Capture the cell that displays the provided text and extract its [X, Y] central coordinate. 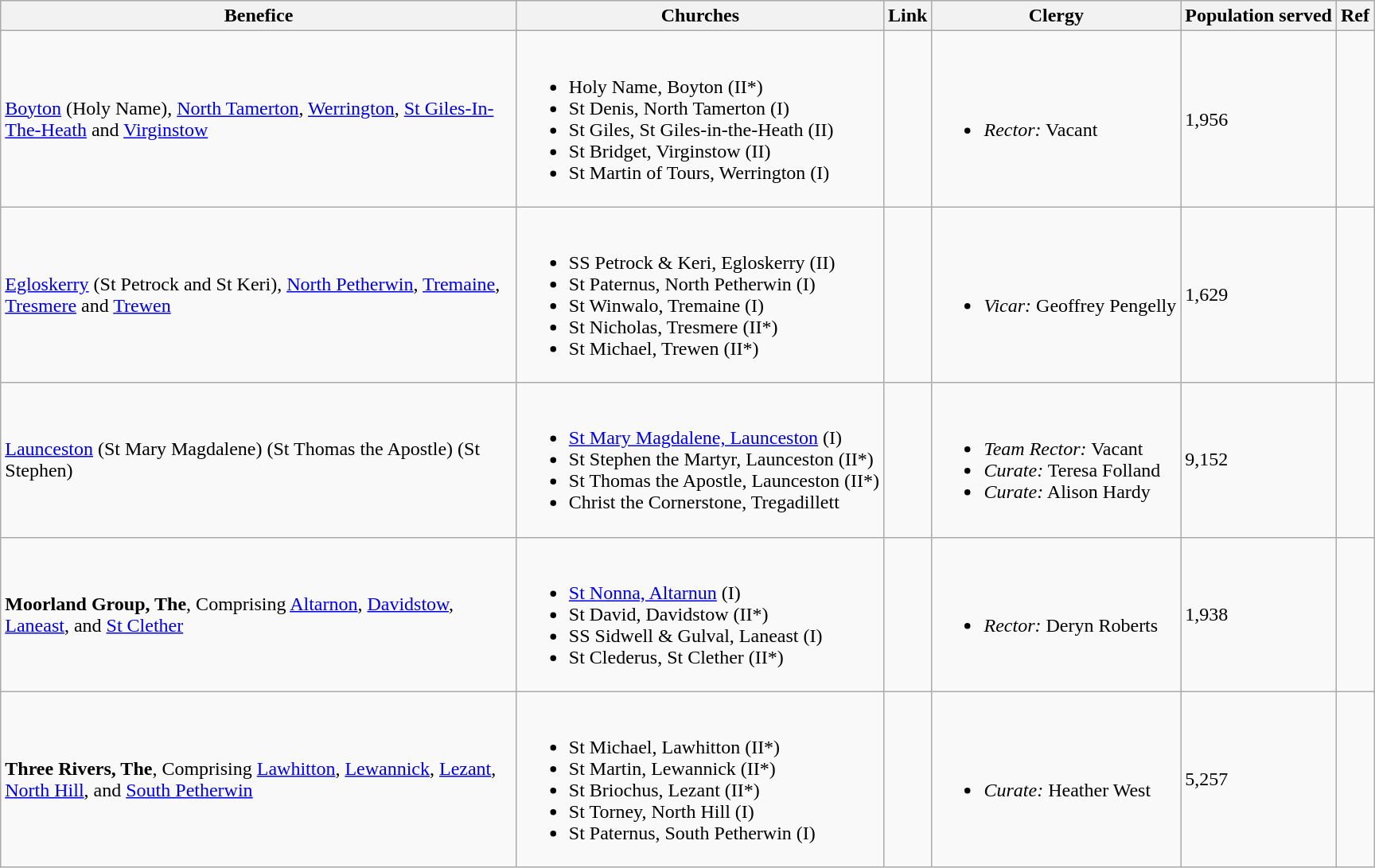
Moorland Group, The, Comprising Altarnon, Davidstow, Laneast, and St Clether [259, 614]
Egloskerry (St Petrock and St Keri), North Petherwin, Tremaine, Tresmere and Trewen [259, 294]
SS Petrock & Keri, Egloskerry (II)St Paternus, North Petherwin (I)St Winwalo, Tremaine (I)St Nicholas, Tresmere (II*)St Michael, Trewen (II*) [700, 294]
Rector: Deryn Roberts [1057, 614]
1,956 [1259, 119]
Benefice [259, 16]
Team Rector: VacantCurate: Teresa FollandCurate: Alison Hardy [1057, 460]
Link [908, 16]
Ref [1356, 16]
Rector: Vacant [1057, 119]
Holy Name, Boyton (II*)St Denis, North Tamerton (I)St Giles, St Giles-in-the-Heath (II)St Bridget, Virginstow (II)St Martin of Tours, Werrington (I) [700, 119]
9,152 [1259, 460]
1,629 [1259, 294]
Vicar: Geoffrey Pengelly [1057, 294]
Boyton (Holy Name), North Tamerton, Werrington, St Giles-In-The-Heath and Virginstow [259, 119]
Curate: Heather West [1057, 780]
St Mary Magdalene, Launceston (I)St Stephen the Martyr, Launceston (II*)St Thomas the Apostle, Launceston (II*)Christ the Cornerstone, Tregadillett [700, 460]
5,257 [1259, 780]
Launceston (St Mary Magdalene) (St Thomas the Apostle) (St Stephen) [259, 460]
Population served [1259, 16]
St Michael, Lawhitton (II*)St Martin, Lewannick (II*)St Briochus, Lezant (II*)St Torney, North Hill (I)St Paternus, South Petherwin (I) [700, 780]
Clergy [1057, 16]
Three Rivers, The, Comprising Lawhitton, Lewannick, Lezant, North Hill, and South Petherwin [259, 780]
1,938 [1259, 614]
Churches [700, 16]
St Nonna, Altarnun (I)St David, Davidstow (II*)SS Sidwell & Gulval, Laneast (I)St Clederus, St Clether (II*) [700, 614]
